Capture the cell that displays the provided text and extract its [x, y] central coordinate. 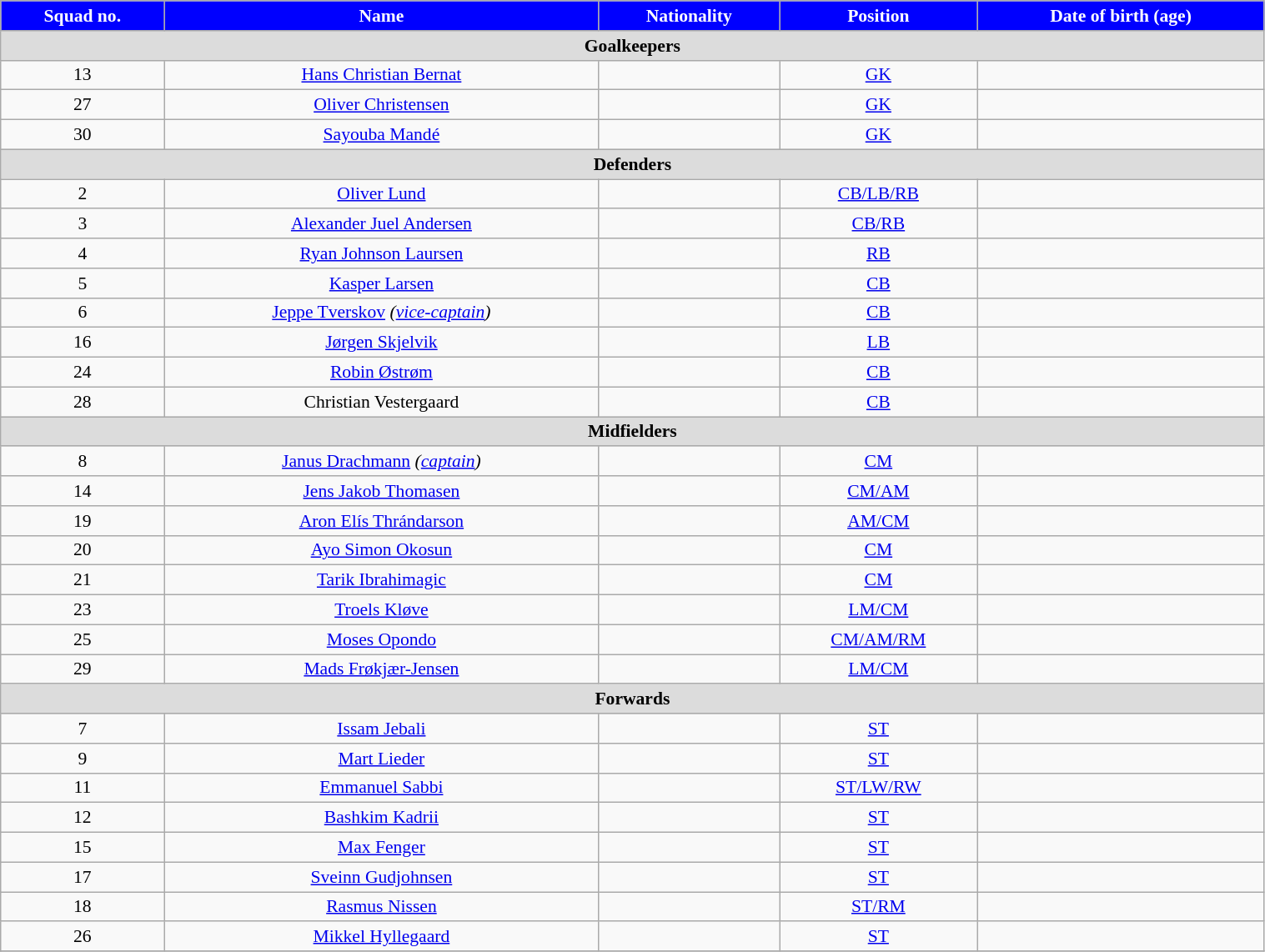
7 [83, 729]
Tarik Ibrahimagic [382, 580]
16 [83, 343]
9 [83, 759]
18 [83, 907]
Robin Østrøm [382, 373]
LB [879, 343]
Goalkeepers [632, 46]
Mikkel Hyllegaard [382, 937]
Jeppe Tverskov (vice-captain) [382, 313]
25 [83, 639]
Squad no. [83, 16]
CB/RB [879, 224]
5 [83, 283]
Jens Jakob Thomasen [382, 491]
CM/AM [879, 491]
29 [83, 669]
Rasmus Nissen [382, 907]
Hans Christian Bernat [382, 75]
Nationality [689, 16]
Emmanuel Sabbi [382, 788]
Alexander Juel Andersen [382, 224]
Forwards [632, 699]
19 [83, 521]
Issam Jebali [382, 729]
4 [83, 253]
11 [83, 788]
Moses Opondo [382, 639]
3 [83, 224]
8 [83, 462]
30 [83, 135]
Sayouba Mandé [382, 135]
Aron Elís Thrándarson [382, 521]
Oliver Christensen [382, 105]
Mart Lieder [382, 759]
Ayo Simon Okosun [382, 550]
13 [83, 75]
Midfielders [632, 432]
Ryan Johnson Laursen [382, 253]
2 [83, 194]
Janus Drachmann (captain) [382, 462]
15 [83, 848]
Sveinn Gudjohnsen [382, 877]
20 [83, 550]
Position [879, 16]
CM/AM/RM [879, 639]
Jørgen Skjelvik [382, 343]
17 [83, 877]
RB [879, 253]
14 [83, 491]
21 [83, 580]
Max Fenger [382, 848]
ST/RM [879, 907]
Bashkim Kadrii [382, 818]
12 [83, 818]
6 [83, 313]
CB/LB/RB [879, 194]
Defenders [632, 164]
24 [83, 373]
AM/CM [879, 521]
Mads Frøkjær-Jensen [382, 669]
28 [83, 402]
Date of birth (age) [1121, 16]
27 [83, 105]
26 [83, 937]
Name [382, 16]
23 [83, 610]
Oliver Lund [382, 194]
Christian Vestergaard [382, 402]
Kasper Larsen [382, 283]
Troels Kløve [382, 610]
ST/LW/RW [879, 788]
